For the text-containing cell, return its midpoint in (x, y) coordinate format. 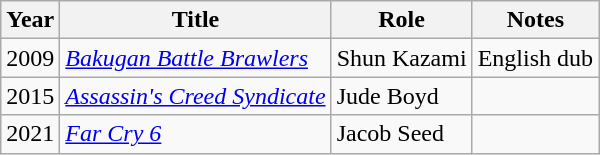
Bakugan Battle Brawlers (196, 58)
2021 (30, 134)
Title (196, 20)
2015 (30, 96)
Far Cry 6 (196, 134)
2009 (30, 58)
Jacob Seed (402, 134)
Shun Kazami (402, 58)
Assassin's Creed Syndicate (196, 96)
Jude Boyd (402, 96)
English dub (535, 58)
Year (30, 20)
Notes (535, 20)
Role (402, 20)
